Return [X, Y] of the center of cell containing provided text 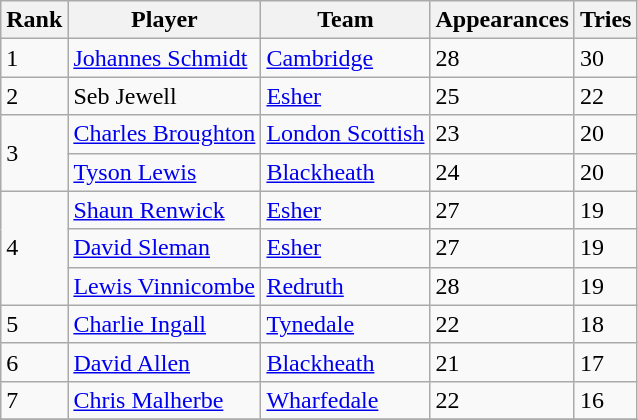
17 [606, 362]
24 [502, 172]
Johannes Schmidt [164, 58]
5 [34, 324]
16 [606, 400]
Wharfedale [346, 400]
David Sleman [164, 248]
3 [34, 153]
30 [606, 58]
Tynedale [346, 324]
7 [34, 400]
25 [502, 96]
Redruth [346, 286]
Team [346, 20]
Charlie Ingall [164, 324]
1 [34, 58]
2 [34, 96]
London Scottish [346, 134]
Player [164, 20]
Rank [34, 20]
Appearances [502, 20]
Cambridge [346, 58]
Tyson Lewis [164, 172]
4 [34, 248]
6 [34, 362]
Tries [606, 20]
Charles Broughton [164, 134]
21 [502, 362]
Shaun Renwick [164, 210]
Lewis Vinnicombe [164, 286]
23 [502, 134]
Chris Malherbe [164, 400]
18 [606, 324]
Seb Jewell [164, 96]
David Allen [164, 362]
